Output the [X, Y] coordinate of the center of the cell containing the given text.  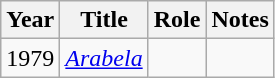
Role [177, 20]
1979 [30, 58]
Year [30, 20]
Title [104, 20]
Arabela [104, 58]
Notes [240, 20]
